Search for the cell housing the specified text and yield its [X, Y] center coordinate. 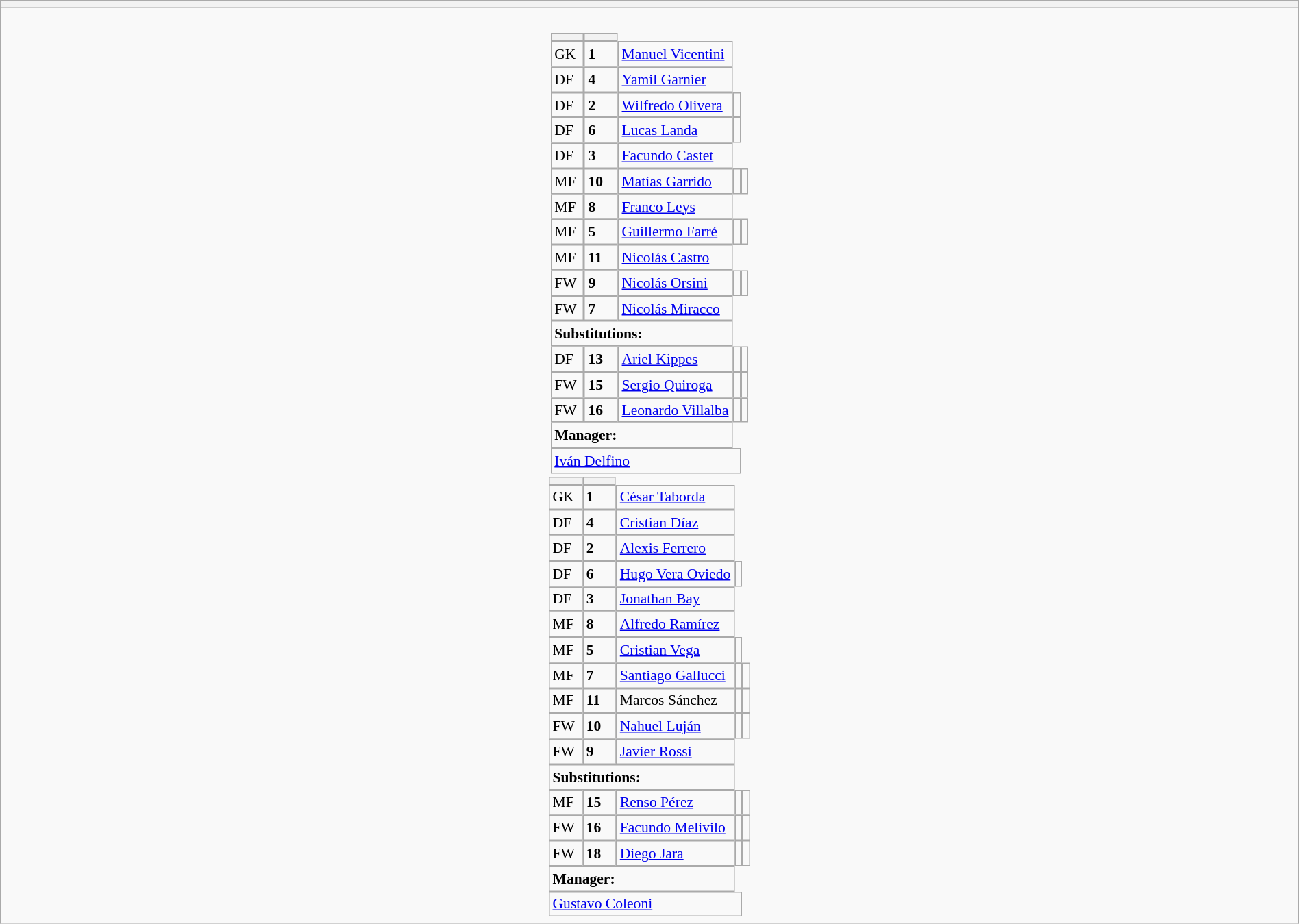
Javier Rossi [676, 752]
Lucas Landa [676, 130]
Alexis Ferrero [676, 548]
Ariel Kippes [676, 359]
Cristian Díaz [676, 522]
Cristian Vega [676, 649]
Nicolás Orsini [676, 282]
Yamil Garnier [676, 79]
Diego Jara [676, 853]
18 [599, 853]
Franco Leys [676, 207]
Sergio Quiroga [676, 385]
Manuel Vicentini [676, 53]
Facundo Melivilo [676, 827]
Iván Delfino [645, 460]
Santiago Gallucci [676, 675]
Hugo Vera Oviedo [676, 574]
Nicolás Miracco [676, 308]
Wilfredo Olivera [676, 105]
César Taborda [676, 497]
Leonardo Villalba [676, 410]
Marcos Sánchez [676, 700]
Nahuel Luján [676, 726]
Guillermo Farré [676, 232]
Renso Pérez [676, 803]
Gustavo Coleoni [645, 904]
Alfredo Ramírez [676, 625]
Matías Garrido [676, 181]
Facundo Castet [676, 156]
13 [602, 359]
Nicolás Castro [676, 258]
Jonathan Bay [676, 599]
